Identify which cell holds the provided text, then report its (X, Y) central coordinate. 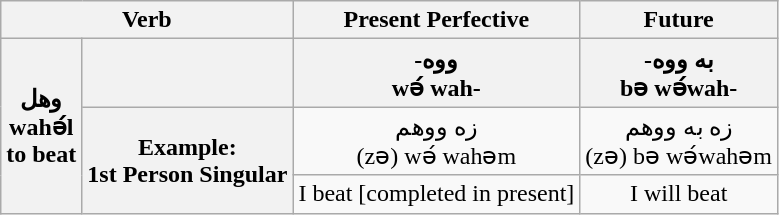
وهلwahә́lto beat (42, 126)
I beat [completed in present] (436, 194)
-ووهwә́ wah- (436, 73)
Future (679, 20)
Example:1st Person Singular (188, 160)
زه به ووهم(zə) bə wә́wahəm (679, 141)
زه ووهم(zə) wә́ wahәm (436, 141)
Verb (147, 20)
Present Perfective (436, 20)
-به ووهbə wә́wah- (679, 73)
I will beat (679, 194)
